Determine the (X, Y) coordinate at the center of the cell enclosing the given text.  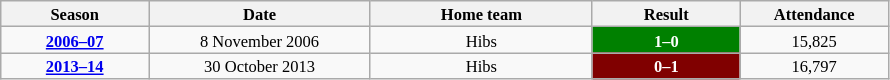
1–0 (666, 40)
2006–07 (75, 40)
2013–14 (75, 66)
30 October 2013 (260, 66)
Home team (481, 14)
Date (260, 14)
16,797 (814, 66)
15,825 (814, 40)
Season (75, 14)
0–1 (666, 66)
Result (666, 14)
8 November 2006 (260, 40)
Attendance (814, 14)
